Scan for the cell matching the given text and deliver its [X, Y] coordinate at center. 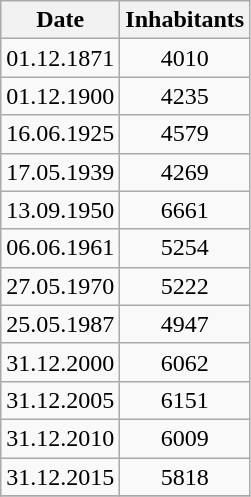
31.12.2015 [60, 477]
4947 [185, 324]
01.12.1900 [60, 96]
5222 [185, 286]
4579 [185, 134]
6151 [185, 400]
17.05.1939 [60, 172]
4235 [185, 96]
01.12.1871 [60, 58]
27.05.1970 [60, 286]
6062 [185, 362]
25.05.1987 [60, 324]
06.06.1961 [60, 248]
6661 [185, 210]
31.12.2010 [60, 438]
4269 [185, 172]
Date [60, 20]
Inhabitants [185, 20]
5818 [185, 477]
5254 [185, 248]
31.12.2000 [60, 362]
6009 [185, 438]
13.09.1950 [60, 210]
16.06.1925 [60, 134]
31.12.2005 [60, 400]
4010 [185, 58]
